Extract the [X, Y] coordinate from the center of the cell holding the provided text.  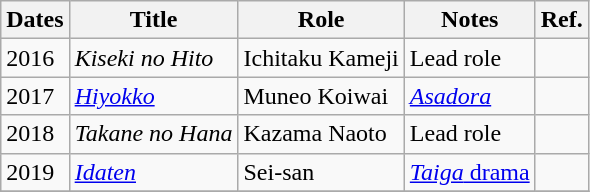
Notes [470, 20]
Idaten [154, 172]
Hiyokko [154, 96]
Role [321, 20]
Takane no Hana [154, 134]
Ref. [562, 20]
Dates [35, 20]
2018 [35, 134]
Sei-san [321, 172]
Muneo Koiwai [321, 96]
Kazama Naoto [321, 134]
2019 [35, 172]
Asadora [470, 96]
2017 [35, 96]
2016 [35, 58]
Title [154, 20]
Taiga drama [470, 172]
Ichitaku Kameji [321, 58]
Kiseki no Hito [154, 58]
